Output the [X, Y] coordinate of the center of the cell containing the given text.  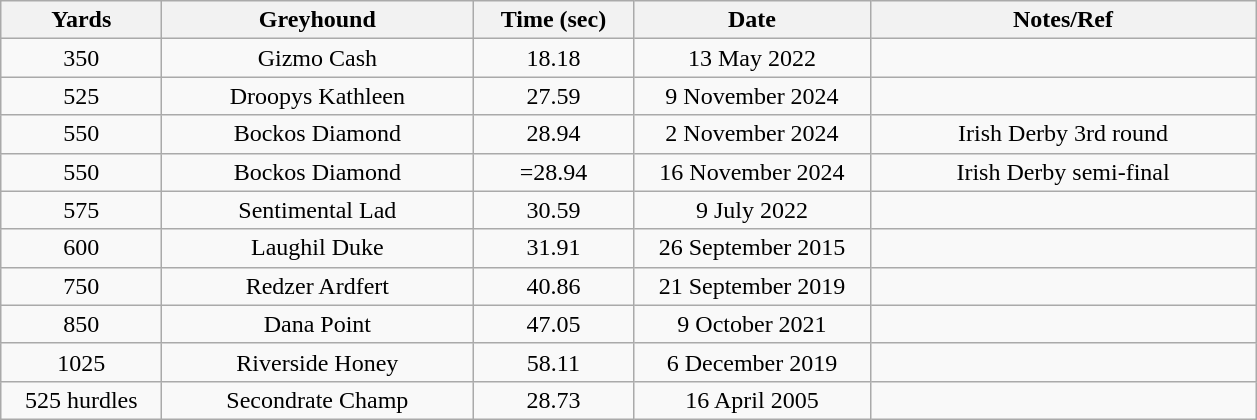
16 November 2024 [752, 172]
Date [752, 20]
13 May 2022 [752, 58]
30.59 [554, 210]
9 July 2022 [752, 210]
Droopys Kathleen [318, 96]
Dana Point [318, 324]
=28.94 [554, 172]
21 September 2019 [752, 286]
Yards [82, 20]
Laughil Duke [318, 248]
18.18 [554, 58]
28.73 [554, 400]
Sentimental Lad [318, 210]
525 hurdles [82, 400]
Redzer Ardfert [318, 286]
28.94 [554, 134]
850 [82, 324]
Gizmo Cash [318, 58]
26 September 2015 [752, 248]
9 November 2024 [752, 96]
9 October 2021 [752, 324]
525 [82, 96]
575 [82, 210]
6 December 2019 [752, 362]
1025 [82, 362]
58.11 [554, 362]
Irish Derby 3rd round [1063, 134]
Secondrate Champ [318, 400]
31.91 [554, 248]
2 November 2024 [752, 134]
Irish Derby semi-final [1063, 172]
Riverside Honey [318, 362]
Notes/Ref [1063, 20]
Greyhound [318, 20]
40.86 [554, 286]
Time (sec) [554, 20]
600 [82, 248]
750 [82, 286]
27.59 [554, 96]
47.05 [554, 324]
350 [82, 58]
16 April 2005 [752, 400]
